Return the [X, Y] coordinate for the center point of the cell that contains the specified text.  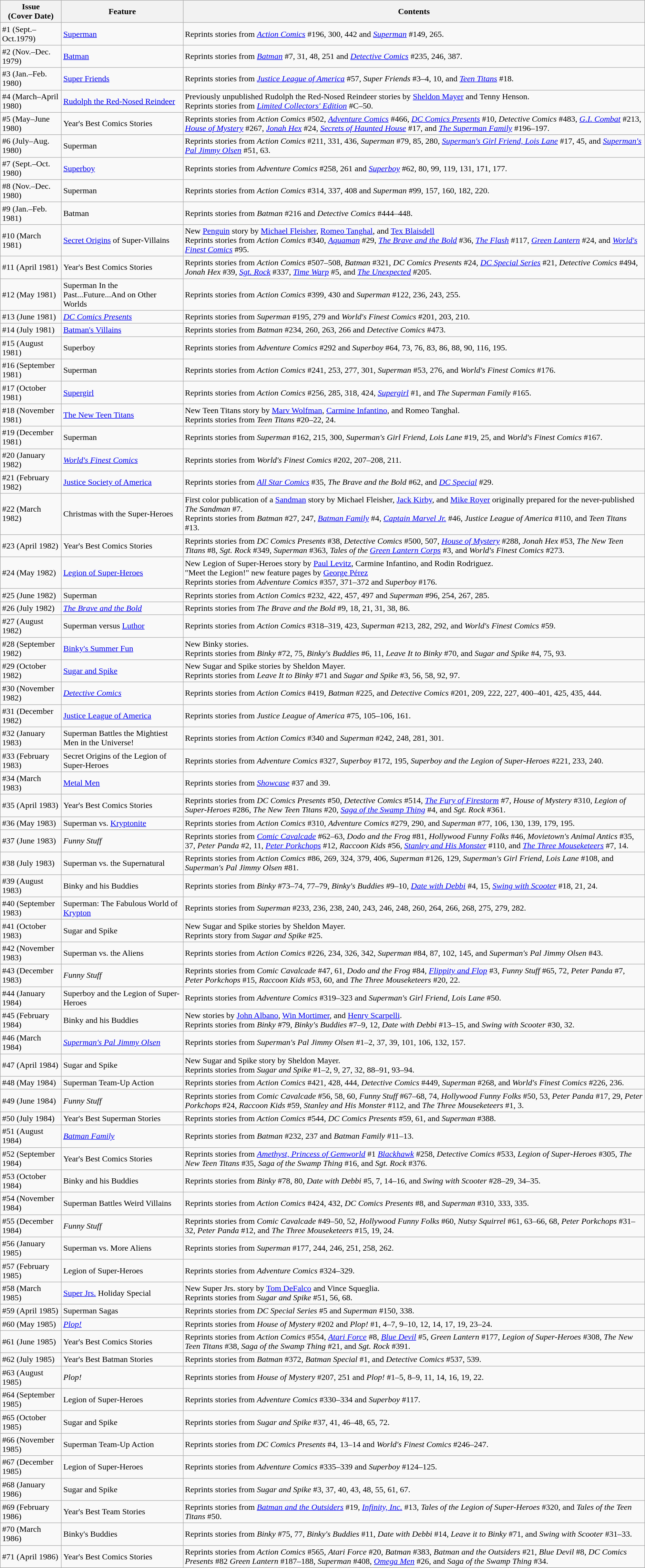
Year's Best Team Stories [122, 1512]
#18 (November 1981) [31, 415]
#21 (February 1982) [31, 482]
#14 (July 1981) [31, 330]
Reprints stories from Adventure Comics #258, 261 and Superboy #62, 80, 99, 119, 131, 171, 177. [414, 168]
Metal Men [122, 783]
#7 (Sept.–Oct. 1980) [31, 168]
Binky's Buddies [122, 1534]
#3 (Jan.–Feb. 1980) [31, 79]
Reprints stories from Batman and the Outsiders #19, Infinity, Inc. #13, Tales of the Legion of Super-Heroes #320, and Tales of the Teen Titans #50. [414, 1512]
#62 (July 1985) [31, 1360]
World's Finest Comics [122, 460]
Superman In the Past...Future...And on Other Worlds [122, 294]
#57 (February 1985) [31, 1271]
Reprints stories from Adventure Comics #319–323 and Superman's Girl Friend, Lois Lane #50. [414, 998]
#55 (December 1984) [31, 1226]
Reprints stories from Binky #75, 77, Binky's Buddies #11, Date with Debbi #14, Leave it to Binky #71, and Swing with Scooter #31–33. [414, 1534]
#23 (April 1982) [31, 546]
Reprints stories from Action Comics #241, 253, 277, 301, Superman #53, 276, and World's Finest Comics #176. [414, 370]
Reprints stories from Batman #234, 260, 263, 266 and Detective Comics #473. [414, 330]
Secret Origins of the Legion of Super-Heroes [122, 761]
#71 (April 1986) [31, 1557]
Contents [414, 12]
#15 (August 1981) [31, 348]
#6 (July–Aug. 1980) [31, 146]
#10 (March 1981) [31, 240]
Reprints stories from Superman #162, 215, 300, Superman's Girl Friend, Lois Lane #19, 25, and World's Finest Comics #167. [414, 438]
#13 (June 1981) [31, 317]
New Sugar and Spike stories by Sheldon Mayer.Reprints stories from Leave It to Binky #71 and Sugar and Spike #3, 56, 58, 92, 97. [414, 671]
Superman vs. Kryptonite [122, 823]
Feature [122, 12]
#9 (Jan.–Feb. 1981) [31, 213]
Justice League of America [122, 716]
#41 (October 1983) [31, 930]
Reprints stories from DC Comics Presents #4, 13–14 and World's Finest Comics #246–247. [414, 1444]
New Sugar and Spike stories by Sheldon Mayer.Reprints story from Sugar and Spike #25. [414, 930]
Issue(Cover Date) [31, 12]
#17 (October 1981) [31, 393]
Superman Battles Weird Villains [122, 1203]
#59 (April 1985) [31, 1311]
Reprints stories from Batman #7, 31, 48, 251 and Detective Comics #235, 246, 387. [414, 57]
Superman: The Fabulous World of Krypton [122, 908]
Superman's Pal Jimmy Olsen [122, 1043]
New Super Jrs. story by Tom DeFalco and Vince Squeglia.Reprints stories from Sugar and Spike #51, 56, 68. [414, 1293]
#51 (August 1984) [31, 1136]
Reprints stories from Superman #195, 279 and World's Finest Comics #201, 203, 210. [414, 317]
#26 (July 1982) [31, 608]
Super Friends [122, 79]
#2 (Nov.–Dec. 1979) [31, 57]
#40 (September 1983) [31, 908]
Superman vs. More Aliens [122, 1248]
DC Comics Presents [122, 317]
#30 (November 1982) [31, 693]
#64 (September 1985) [31, 1400]
#56 (January 1985) [31, 1248]
Reprints stories from Binky #78, 80, Date with Debbi #5, 7, 14–16, and Swing with Scooter #28–29, 34–35. [414, 1181]
#33 (February 1983) [31, 761]
Detective Comics [122, 693]
Batman Family [122, 1136]
#20 (January 1982) [31, 460]
#54 (November 1984) [31, 1203]
#65 (October 1985) [31, 1422]
#46 (March 1984) [31, 1043]
#4 (March–April 1980) [31, 101]
Reprints stories from Adventure Comics #292 and Superboy #64, 73, 76, 83, 86, 88, 90, 116, 195. [414, 348]
Reprints stories from The Brave and the Bold #9, 18, 21, 31, 38, 86. [414, 608]
#49 (June 1984) [31, 1100]
#45 (February 1984) [31, 1021]
#19 (December 1981) [31, 438]
Reprints stories from Action Comics #314, 337, 408 and Superman #99, 157, 160, 182, 220. [414, 191]
#69 (February 1986) [31, 1512]
Superman vs. the Aliens [122, 953]
Supergirl [122, 393]
Reprints stories from Showcase #37 and 39. [414, 783]
#60 (May 1985) [31, 1324]
Reprints stories from Action Comics #310, Adventure Comics #279, 290, and Superman #77, 106, 130, 139, 179, 195. [414, 823]
#48 (May 1984) [31, 1083]
#28 (September 1982) [31, 648]
Reprints stories from Action Comics #232, 422, 457, 497 and Superman #96, 254, 267, 285. [414, 595]
Reprints stories from Binky #73–74, 77–79, Binky's Buddies #9–10, Date with Debbi #4, 15, Swing with Scooter #18, 21, 24. [414, 885]
Superman Sagas [122, 1311]
Year's Best Superman Stories [122, 1118]
Reprints stories from Superman's Pal Jimmy Olsen #1–2, 37, 39, 101, 106, 132, 157. [414, 1043]
Reprints stories from Action Comics #226, 234, 326, 342, Superman #84, 87, 102, 145, and Superman's Pal Jimmy Olsen #43. [414, 953]
#43 (December 1983) [31, 975]
Reprints stories from Adventure Comics #335–339 and Superboy #124–125. [414, 1467]
New Teen Titans story by Marv Wolfman, Carmine Infantino, and Romeo Tanghal.Reprints stories from Teen Titans #20–22, 24. [414, 415]
Reprints stories from DC Special Series #5 and Superman #150, 338. [414, 1311]
Reprints stories from Adventure Comics #324–329. [414, 1271]
#35 (April 1983) [31, 806]
Binky's Summer Fun [122, 648]
#67 (December 1985) [31, 1467]
Superboy and the Legion of Super-Heroes [122, 998]
#31 (December 1982) [31, 716]
Reprints stories from Batman #232, 237 and Batman Family #11–13. [414, 1136]
Superman vs. the Supernatural [122, 863]
#37 (June 1983) [31, 841]
Reprints stories from Action Comics #421, 428, 444, Detective Comics #449, Superman #268, and World's Finest Comics #226, 236. [414, 1083]
#63 (August 1985) [31, 1377]
#22 (March 1982) [31, 514]
#36 (May 1983) [31, 823]
#11 (April 1981) [31, 267]
#52 (September 1984) [31, 1158]
Reprints stories from Action Comics #318–319, 423, Superman #213, 282, 292, and World's Finest Comics #59. [414, 626]
Reprints stories from Action Comics #196, 300, 442 and Superman #149, 265. [414, 34]
Reprints stories from Superman #177, 244, 246, 251, 258, 262. [414, 1248]
Reprints stories from House of Mystery #207, 251 and Plop! #1–5, 8–9, 11, 14, 16, 19, 22. [414, 1377]
Reprints stories from Action Comics #424, 432, DC Comics Presents #8, and Superman #310, 333, 335. [414, 1203]
#16 (September 1981) [31, 370]
#42 (November 1983) [31, 953]
Secret Origins of Super-Villains [122, 240]
#29 (October 1982) [31, 671]
Reprints stories from All Star Comics #35, The Brave and the Bold #62, and DC Special #29. [414, 482]
#24 (May 1982) [31, 573]
#39 (August 1983) [31, 885]
Year's Best Batman Stories [122, 1360]
#27 (August 1982) [31, 626]
#61 (June 1985) [31, 1342]
Reprints stories from Action Comics #399, 430 and Superman #122, 236, 243, 255. [414, 294]
Reprints stories from World's Finest Comics #202, 207–208, 211. [414, 460]
#12 (May 1981) [31, 294]
#50 (July 1984) [31, 1118]
Reprints stories from Sugar and Spike #37, 41, 46–48, 65, 72. [414, 1422]
Super Jrs. Holiday Special [122, 1293]
Christmas with the Super-Heroes [122, 514]
The New Teen Titans [122, 415]
#25 (June 1982) [31, 595]
Reprints stories from Batman #372, Batman Special #1, and Detective Comics #537, 539. [414, 1360]
Superman versus Luthor [122, 626]
#32 (January 1983) [31, 738]
New Sugar and Spike story by Sheldon Mayer.Reprints stories from Sugar and Spike #1–2, 9, 27, 32, 88–91, 93–94. [414, 1065]
Reprints stories from Justice League of America #57, Super Friends #3–4, 10, and Teen Titans #18. [414, 79]
Superman Battles the Mightiest Men in the Universe! [122, 738]
#34 (March 1983) [31, 783]
Reprints stories from Action Comics #419, Batman #225, and Detective Comics #201, 209, 222, 227, 400–401, 425, 435, 444. [414, 693]
Reprints stories from Justice League of America #75, 105–106, 161. [414, 716]
#58 (March 1985) [31, 1293]
Reprints stories from Action Comics #340 and Superman #242, 248, 281, 301. [414, 738]
Reprints stories from Adventure Comics #327, Superboy #172, 195, Superboy and the Legion of Super-Heroes #221, 233, 240. [414, 761]
#68 (January 1986) [31, 1489]
The Brave and the Bold [122, 608]
Reprints stories from Action Comics #544, DC Comics Presents #59, 61, and Superman #388. [414, 1118]
Reprints stories from Superman #233, 236, 238, 240, 243, 246, 248, 260, 264, 266, 268, 275, 279, 282. [414, 908]
Rudolph the Red-Nosed Reindeer [122, 101]
Reprints stories from Adventure Comics #330–334 and Superboy #117. [414, 1400]
#47 (April 1984) [31, 1065]
#70 (March 1986) [31, 1534]
#66 (November 1985) [31, 1444]
New Binky stories.Reprints stories from Binky #72, 75, Binky's Buddies #6, 11, Leave It to Binky #70, and Sugar and Spike #4, 75, 93. [414, 648]
#53 (October 1984) [31, 1181]
#5 (May–June 1980) [31, 123]
Reprints stories from House of Mystery #202 and Plop! #1, 4–7, 9–10, 12, 14, 17, 19, 23–24. [414, 1324]
#38 (July 1983) [31, 863]
Justice Society of America [122, 482]
Reprints stories from Sugar and Spike #3, 37, 40, 43, 48, 55, 61, 67. [414, 1489]
Batman's Villains [122, 330]
#1 (Sept.–Oct.1979) [31, 34]
#8 (Nov.–Dec. 1980) [31, 191]
#44 (January 1984) [31, 998]
Reprints stories from Batman #216 and Detective Comics #444–448. [414, 213]
Reprints stories from Action Comics #256, 285, 318, 424, Supergirl #1, and The Superman Family #165. [414, 393]
